Scan for the cell matching the given text and deliver its (X, Y) coordinate at center. 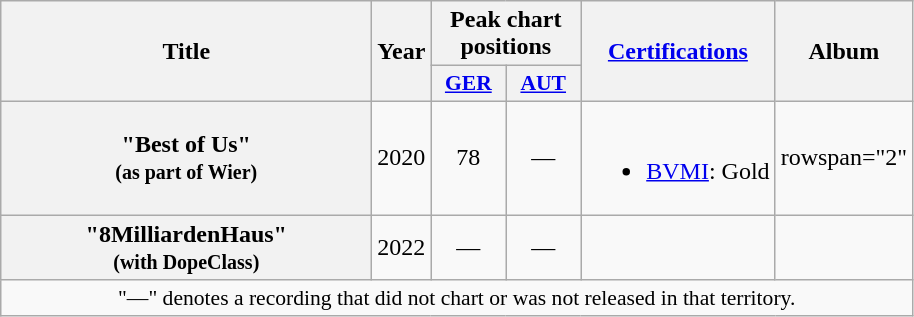
Peak chart positions (506, 34)
GER (468, 84)
"Best of Us"(as part of Wier) (186, 158)
"8MilliardenHaus"(with DopeClass) (186, 246)
Title (186, 52)
"—" denotes a recording that did not chart or was not released in that territory. (457, 298)
BVMI: Gold (678, 158)
AUT (544, 84)
2020 (402, 158)
Year (402, 52)
Album (844, 52)
2022 (402, 246)
78 (468, 158)
Certifications (678, 52)
rowspan="2" (844, 158)
